Identify which cell holds the provided text, then report its [x, y] central coordinate. 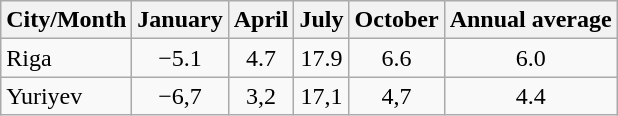
July [322, 20]
17.9 [322, 58]
April [261, 20]
17,1 [322, 96]
−5.1 [180, 58]
Annual average [530, 20]
4.4 [530, 96]
3,2 [261, 96]
6.0 [530, 58]
Riga [66, 58]
4.7 [261, 58]
4,7 [396, 96]
Yuriyev [66, 96]
−6,7 [180, 96]
January [180, 20]
October [396, 20]
6.6 [396, 58]
City/Month [66, 20]
